Return (x, y) of the center of cell containing provided text 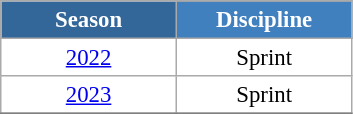
2022 (89, 58)
Discipline (264, 20)
Season (89, 20)
2023 (89, 95)
